Extract the [x, y] coordinate from the center of the cell holding the provided text.  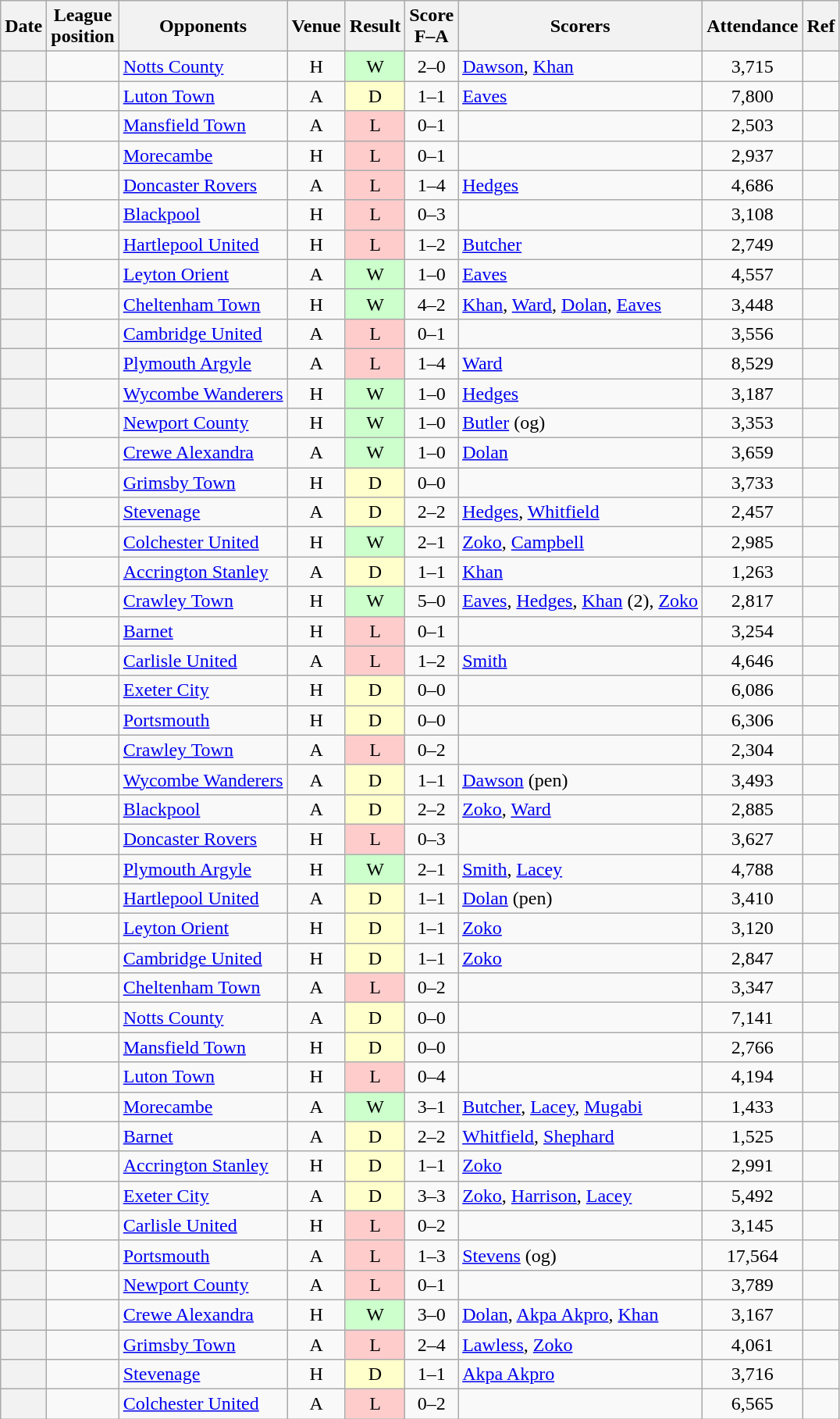
3–1 [432, 1107]
3,353 [753, 423]
Akpa Akpro [581, 1374]
Zoko, Ward [581, 809]
4,686 [753, 185]
Dolan, Akpa Akpro, Khan [581, 1314]
ScoreF–A [432, 27]
3,187 [753, 393]
Dolan (pen) [581, 899]
Hedges, Whitfield [581, 512]
1,433 [753, 1107]
4–2 [432, 304]
Zoko, Campbell [581, 542]
2,847 [753, 958]
8,529 [753, 363]
Khan [581, 572]
Ward [581, 363]
2,457 [753, 512]
2,937 [753, 155]
2,304 [753, 750]
Butler (og) [581, 423]
Dawson (pen) [581, 779]
Date [23, 27]
1,525 [753, 1136]
3,789 [753, 1285]
3,145 [753, 1225]
3,167 [753, 1314]
17,564 [753, 1255]
5–0 [432, 601]
3,627 [753, 839]
Ref [821, 27]
4,788 [753, 869]
Butcher [581, 244]
3–0 [432, 1314]
Dawson, Khan [581, 66]
4,646 [753, 661]
6,086 [753, 690]
2,766 [753, 1047]
Butcher, Lacey, Mugabi [581, 1107]
Attendance [753, 27]
5,492 [753, 1196]
3,716 [753, 1374]
1–3 [432, 1255]
Stevens (og) [581, 1255]
2–0 [432, 66]
Lawless, Zoko [581, 1344]
7,141 [753, 1018]
3,493 [753, 779]
1,263 [753, 572]
2,817 [753, 601]
Smith [581, 661]
2,749 [753, 244]
Khan, Ward, Dolan, Eaves [581, 304]
4,557 [753, 274]
2,503 [753, 126]
2–4 [432, 1344]
3,410 [753, 899]
2,985 [753, 542]
4,194 [753, 1077]
3,448 [753, 304]
3,733 [753, 483]
3,254 [753, 631]
Leagueposition [83, 27]
3,556 [753, 333]
3,715 [753, 66]
Eaves, Hedges, Khan (2), Zoko [581, 601]
Opponents [203, 27]
3,120 [753, 929]
3–3 [432, 1196]
0–4 [432, 1077]
3,659 [753, 453]
7,800 [753, 96]
Dolan [581, 453]
2,991 [753, 1166]
3,108 [753, 215]
Whitfield, Shephard [581, 1136]
Zoko, Harrison, Lacey [581, 1196]
Smith, Lacey [581, 869]
Venue [316, 27]
4,061 [753, 1344]
Result [375, 27]
6,306 [753, 720]
3,347 [753, 988]
2,885 [753, 809]
Scorers [581, 27]
6,565 [753, 1404]
